Scan for the cell matching the given text and deliver its [X, Y] coordinate at center. 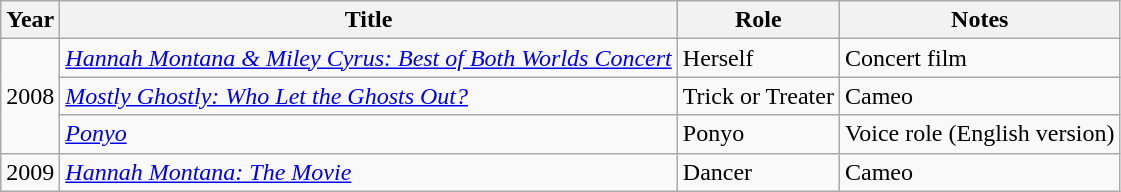
Trick or Treater [758, 96]
Role [758, 20]
Hannah Montana: The Movie [368, 172]
Mostly Ghostly: Who Let the Ghosts Out? [368, 96]
Dancer [758, 172]
Title [368, 20]
Year [30, 20]
Voice role (English version) [980, 134]
2009 [30, 172]
2008 [30, 96]
Herself [758, 58]
Concert film [980, 58]
Hannah Montana & Miley Cyrus: Best of Both Worlds Concert [368, 58]
Notes [980, 20]
